Determine the [X, Y] coordinate at the center of the cell enclosing the given text.  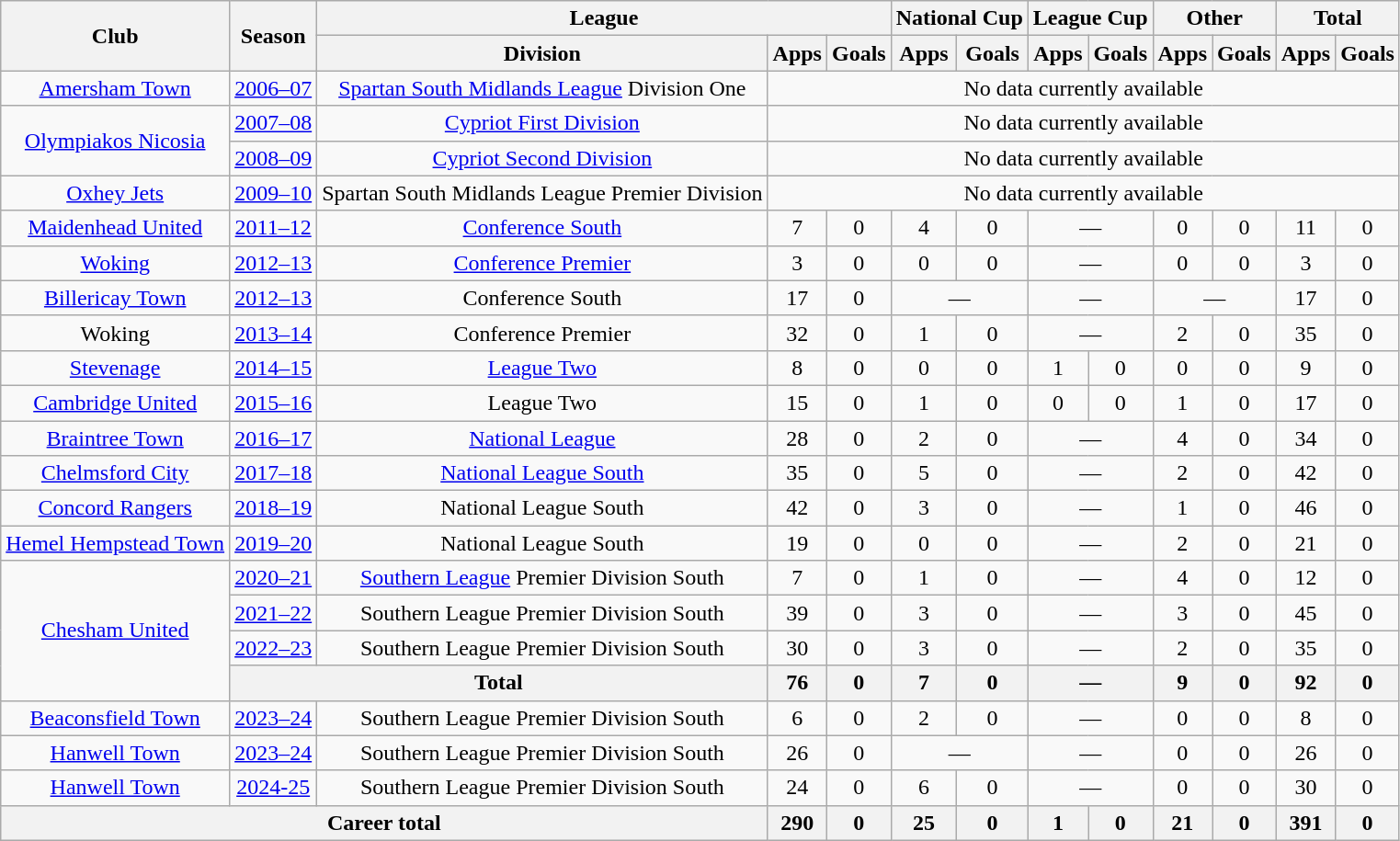
Olympiakos Nicosia [116, 141]
34 [1305, 438]
2020–21 [274, 578]
League Cup [1090, 18]
2007–08 [274, 123]
Hemel Hempstead Town [116, 543]
2015–16 [274, 403]
League [605, 18]
45 [1305, 613]
24 [797, 788]
Billericay Town [116, 298]
2024-25 [274, 788]
Cypriot Second Division [542, 158]
Season [274, 36]
2021–22 [274, 613]
National League [542, 438]
2006–07 [274, 88]
5 [924, 473]
76 [797, 683]
2022–23 [274, 648]
25 [924, 823]
Concord Rangers [116, 508]
2011–12 [274, 228]
12 [1305, 578]
19 [797, 543]
2017–18 [274, 473]
Braintree Town [116, 438]
2018–19 [274, 508]
Club [116, 36]
Cypriot First Division [542, 123]
290 [797, 823]
2008–09 [274, 158]
2014–15 [274, 368]
National Cup [960, 18]
46 [1305, 508]
Chesham United [116, 631]
391 [1305, 823]
32 [797, 333]
Other [1214, 18]
Amersham Town [116, 88]
28 [797, 438]
2016–17 [274, 438]
15 [797, 403]
Stevenage [116, 368]
2013–14 [274, 333]
Spartan South Midlands League Premier Division [542, 193]
Beaconsfield Town [116, 718]
92 [1305, 683]
Chelmsford City [116, 473]
Oxhey Jets [116, 193]
2009–10 [274, 193]
11 [1305, 228]
39 [797, 613]
Cambridge United [116, 403]
2019–20 [274, 543]
Maidenhead United [116, 228]
Spartan South Midlands League Division One [542, 88]
Career total [384, 823]
Division [542, 53]
